From the cell containing the given text, extract its center point as (x, y) coordinate. 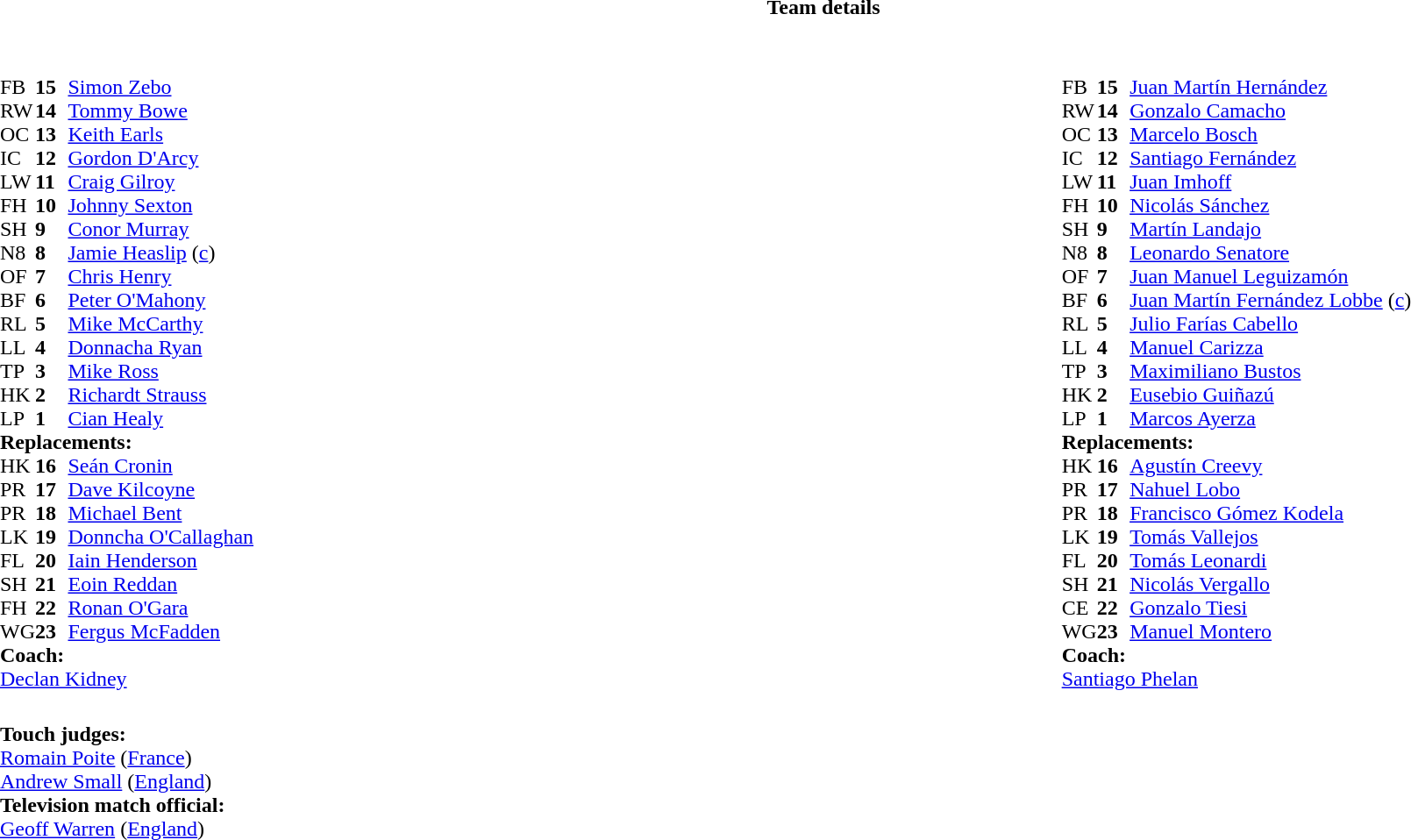
Tomás Leonardi (1270, 561)
Nicolás Sánchez (1270, 205)
Fergus McFadden (160, 631)
Simon Zebo (160, 88)
Eoin Reddan (160, 584)
Marcelo Bosch (1270, 135)
Mike Ross (160, 372)
Donnacha Ryan (160, 347)
Juan Imhoff (1270, 182)
Donncha O'Callaghan (160, 537)
Cian Healy (160, 419)
Craig Gilroy (160, 182)
Conor Murray (160, 230)
Gordon D'Arcy (160, 158)
Peter O'Mahony (160, 300)
CE (1080, 609)
Jamie Heaslip (c) (160, 253)
Juan Martín Hernández (1270, 88)
Johnny Sexton (160, 205)
Julio Farías Cabello (1270, 324)
Iain Henderson (160, 561)
Richardt Strauss (160, 395)
Tomás Vallejos (1270, 537)
Coach: (126, 656)
Marcos Ayerza (1270, 419)
Agustín Creevy (1270, 466)
Francisco Gómez Kodela (1270, 514)
Mike McCarthy (160, 324)
Keith Earls (160, 135)
Nicolás Vergallo (1270, 584)
Gonzalo Camacho (1270, 110)
Eusebio Guiñazú (1270, 395)
Nahuel Lobo (1270, 489)
Tommy Bowe (160, 110)
Gonzalo Tiesi (1270, 609)
Manuel Carizza (1270, 347)
Martín Landajo (1270, 230)
Leonardo Senatore (1270, 253)
Maximiliano Bustos (1270, 372)
Ronan O'Gara (160, 609)
Manuel Montero (1270, 631)
Chris Henry (160, 277)
Juan Manuel Leguizamón (1270, 277)
Seán Cronin (160, 466)
Replacements: (126, 442)
Dave Kilcoyne (160, 489)
Declan Kidney (126, 679)
Santiago Fernández (1270, 158)
Juan Martín Fernández Lobbe (c) (1270, 300)
Michael Bent (160, 514)
